Provide the [x, y] coordinate of the cell's center where the given text is located.  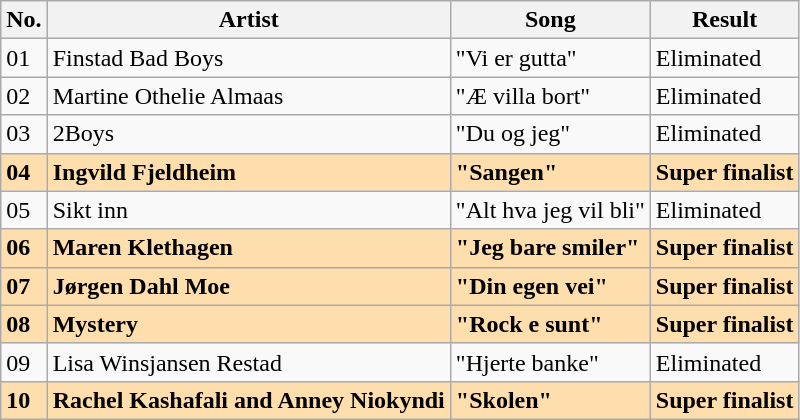
Result [724, 20]
2Boys [248, 134]
"Alt hva jeg vil bli" [550, 210]
"Hjerte banke" [550, 362]
Lisa Winsjansen Restad [248, 362]
02 [24, 96]
Jørgen Dahl Moe [248, 286]
10 [24, 400]
06 [24, 248]
Finstad Bad Boys [248, 58]
"Æ villa bort" [550, 96]
Martine Othelie Almaas [248, 96]
05 [24, 210]
"Sangen" [550, 172]
04 [24, 172]
01 [24, 58]
Maren Klethagen [248, 248]
"Vi er gutta" [550, 58]
Song [550, 20]
"Din egen vei" [550, 286]
Mystery [248, 324]
07 [24, 286]
Artist [248, 20]
"Skolen" [550, 400]
Rachel Kashafali and Anney Niokyndi [248, 400]
03 [24, 134]
"Jeg bare smiler" [550, 248]
09 [24, 362]
No. [24, 20]
Sikt inn [248, 210]
08 [24, 324]
"Du og jeg" [550, 134]
"Rock e sunt" [550, 324]
Ingvild Fjeldheim [248, 172]
